Detect which cell encompasses the target text, then output its [X, Y] center coordinate. 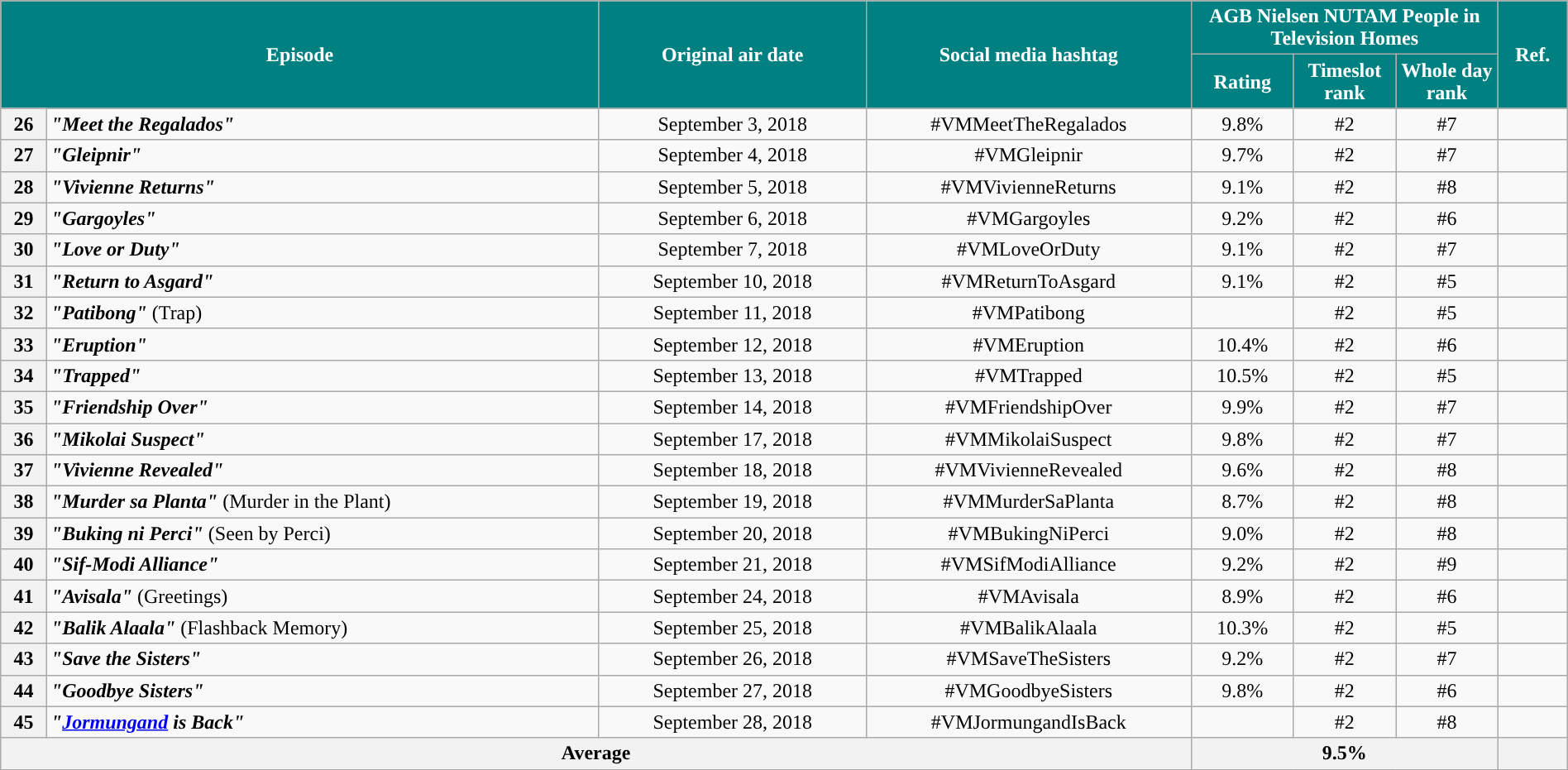
36 [24, 439]
38 [24, 502]
#VMGargoyles [1029, 218]
#VMGleipnir [1029, 155]
September 11, 2018 [733, 313]
9.5% [1345, 753]
#VMSaveTheSisters [1029, 659]
10.3% [1242, 628]
September 18, 2018 [733, 471]
"Trapped" [323, 375]
September 21, 2018 [733, 565]
September 7, 2018 [733, 250]
September 20, 2018 [733, 533]
September 19, 2018 [733, 502]
September 14, 2018 [733, 407]
#VMSifModiAlliance [1029, 565]
#VMVivienneRevealed [1029, 471]
#VMPatibong [1029, 313]
#VMFriendshipOver [1029, 407]
45 [24, 722]
9.6% [1242, 471]
9.7% [1242, 155]
"Love or Duty" [323, 250]
39 [24, 533]
Episode [300, 55]
#VMGoodbyeSisters [1029, 691]
43 [24, 659]
September 5, 2018 [733, 187]
September 12, 2018 [733, 344]
Rating [1242, 81]
#VMTrapped [1029, 375]
"Vivienne Returns" [323, 187]
31 [24, 281]
"Avisala" (Greetings) [323, 596]
8.9% [1242, 596]
9.0% [1242, 533]
"Eruption" [323, 344]
26 [24, 124]
September 27, 2018 [733, 691]
37 [24, 471]
32 [24, 313]
#VMJormungandIsBack [1029, 722]
September 17, 2018 [733, 439]
"Mikolai Suspect" [323, 439]
September 25, 2018 [733, 628]
"Gleipnir" [323, 155]
"Sif-Modi Alliance" [323, 565]
September 26, 2018 [733, 659]
"Goodbye Sisters" [323, 691]
"Balik Alaala" (Flashback Memory) [323, 628]
September 24, 2018 [733, 596]
Social media hashtag [1029, 55]
29 [24, 218]
9.9% [1242, 407]
8.7% [1242, 502]
"Jormungand is Back" [323, 722]
40 [24, 565]
September 6, 2018 [733, 218]
#VMEruption [1029, 344]
35 [24, 407]
#VMMeetTheRegalados [1029, 124]
41 [24, 596]
Ref. [1532, 55]
#VMBalikAlaala [1029, 628]
42 [24, 628]
"Return to Asgard" [323, 281]
"Buking ni Perci" (Seen by Perci) [323, 533]
"Meet the Regalados" [323, 124]
September 10, 2018 [733, 281]
#9 [1447, 565]
#VMLoveOrDuty [1029, 250]
27 [24, 155]
Average [596, 753]
September 28, 2018 [733, 722]
"Patibong" (Trap) [323, 313]
AGB Nielsen NUTAM People in Television Homes [1345, 28]
"Friendship Over" [323, 407]
#VMReturnToAsgard [1029, 281]
"Vivienne Revealed" [323, 471]
30 [24, 250]
September 13, 2018 [733, 375]
Original air date [733, 55]
28 [24, 187]
September 3, 2018 [733, 124]
#VMVivienneReturns [1029, 187]
Whole dayrank [1447, 81]
10.5% [1242, 375]
#VMAvisala [1029, 596]
"Murder sa Planta" (Murder in the Plant) [323, 502]
Timeslotrank [1345, 81]
10.4% [1242, 344]
"Gargoyles" [323, 218]
#VMBukingNiPerci [1029, 533]
#VMMurderSaPlanta [1029, 502]
34 [24, 375]
33 [24, 344]
September 4, 2018 [733, 155]
#VMMikolaiSuspect [1029, 439]
44 [24, 691]
"Save the Sisters" [323, 659]
